Identify which cell holds the provided text, then report its (x, y) central coordinate. 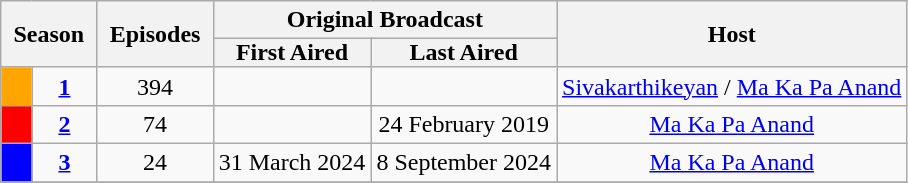
3 (64, 162)
Last Aired (464, 53)
394 (155, 86)
Host (732, 34)
2 (64, 124)
Season (49, 34)
Original Broadcast (384, 20)
Sivakarthikeyan / Ma Ka Pa Anand (732, 86)
24 (155, 162)
First Aired (292, 53)
1 (64, 86)
24 February 2019 (464, 124)
31 March 2024 (292, 162)
74 (155, 124)
8 September 2024 (464, 162)
Episodes (155, 34)
